Search for the cell housing the specified text and yield its (X, Y) center coordinate. 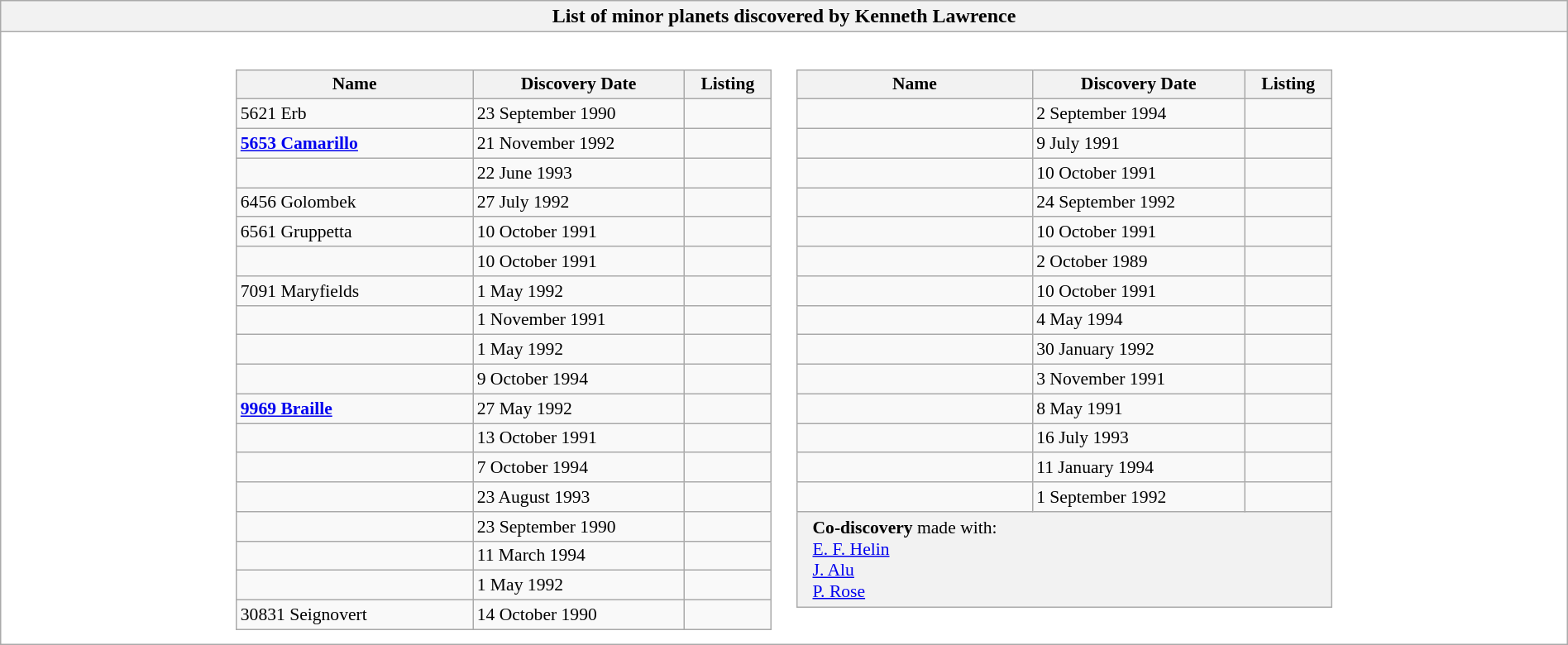
1 September 1992 (1138, 497)
6456 Golombek (355, 203)
1 November 1991 (579, 320)
21 November 1992 (579, 143)
8 May 1991 (1138, 408)
9 October 1994 (579, 379)
27 July 1992 (579, 203)
List of minor planets discovered by Kenneth Lawrence (784, 17)
14 October 1990 (579, 614)
13 October 1991 (579, 438)
24 September 1992 (1138, 203)
2 October 1989 (1138, 261)
30 January 1992 (1138, 350)
6561 Gruppetta (355, 232)
4 May 1994 (1138, 320)
2 September 1994 (1138, 114)
11 March 1994 (579, 556)
7091 Maryfields (355, 290)
9969 Braille (355, 408)
27 May 1992 (579, 408)
Co-discovery made with: E. F. Helin J. Alu P. Rose (1064, 559)
16 July 1993 (1138, 438)
23 August 1993 (579, 497)
30831 Seignovert (355, 614)
5621 Erb (355, 114)
3 November 1991 (1138, 379)
5653 Camarillo (355, 143)
22 June 1993 (579, 173)
7 October 1994 (579, 467)
11 January 1994 (1138, 467)
9 July 1991 (1138, 143)
